Scan for the cell matching the given text and deliver its [X, Y] coordinate at center. 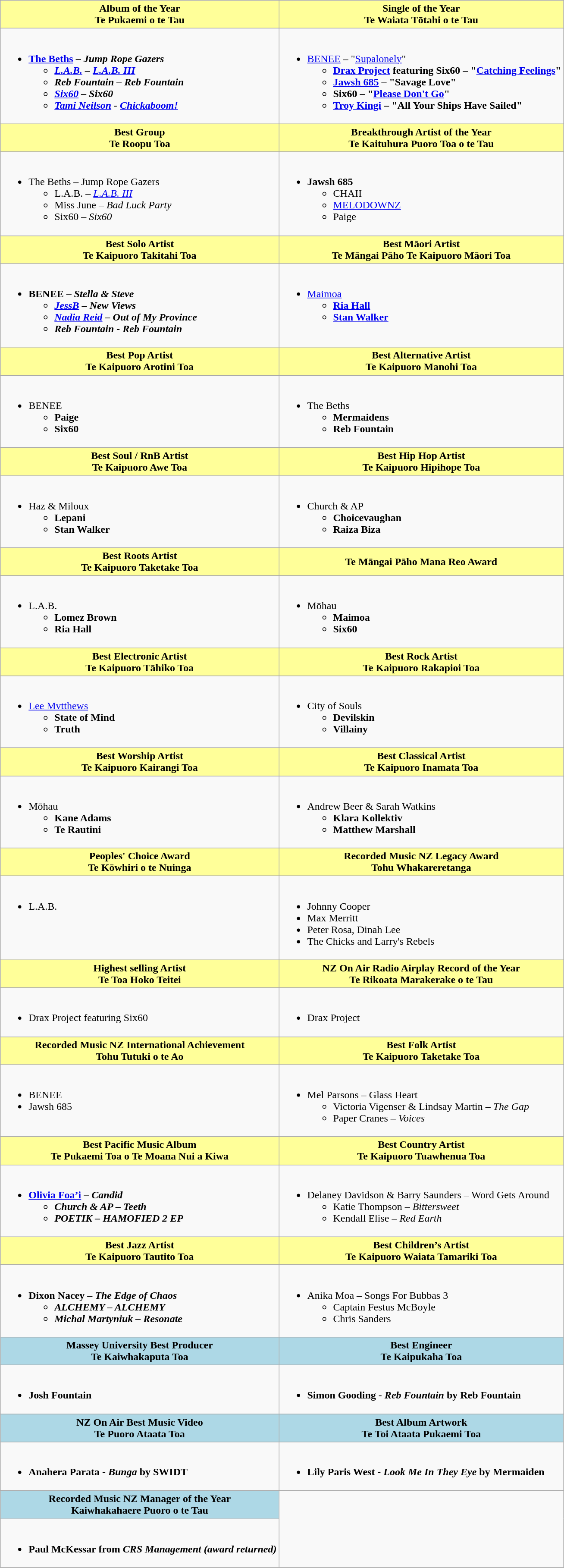
Simon Gooding - Reb Fountain by Reb Fountain [421, 1389]
L.A.B.Lomez BrownRia Hall [140, 612]
Best Roots ArtistTe Kaipuoro Taketake Toa [140, 562]
Album of the YearTe Pukaemi o te Tau [140, 15]
Anahera Parata - Bunga by SWIDT [140, 1467]
BENEEPaigeSix60 [140, 412]
Best Country ArtistTe Kaipuoro Tuawhenua Toa [421, 1151]
Lily Paris West - Look Me In They Eye by Mermaiden [421, 1467]
Recorded Music NZ International AchievementTohu Tutuki o te Ao [140, 1051]
Best Māori ArtistTe Māngai Pāho Te Kaipuoro Māori Toa [421, 249]
Peoples' Choice AwardTe Kōwhiri o te Nuinga [140, 862]
Olivia Foa’i – CandidChurch & AP – TeethPOETIK – HAMOFIED 2 EP [140, 1201]
Best Children’s ArtistTe Kaipuoro Waiata Tamariki Toa [421, 1251]
Best Classical ArtistTe Kaipuoro Inamata Toa [421, 762]
BENEEJawsh 685 [140, 1101]
NZ On Air Best Music VideoTe Puoro Ataata Toa [140, 1428]
Jawsh 685CHAIIMELODOWNZPaige [421, 194]
Paul McKessar from CRS Management (award returned) [140, 1543]
The Beths – Jump Rope GazersL.A.B. – L.A.B. IIIMiss June – Bad Luck PartySix60 – Six60 [140, 194]
Te Māngai Pāho Mana Reo Award [421, 562]
Best Folk ArtistTe Kaipuoro Taketake Toa [421, 1051]
BENEE – Stella & SteveJessB – New ViewsNadia Reid – Out of My ProvinceReb Fountain - Reb Fountain [140, 305]
Mel Parsons – Glass HeartVictoria Vigenser & Lindsay Martin – The GapPaper Cranes – Voices [421, 1101]
Recorded Music NZ Legacy AwardTohu Whakareretanga [421, 862]
Best Alternative ArtistTe Kaipuoro Manohi Toa [421, 361]
Dixon Nacey – The Edge of ChaosALCHEMY – ALCHEMYMichal Martyniuk – Resonate [140, 1301]
L.A.B. [140, 918]
Josh Fountain [140, 1389]
Drax Project featuring Six60 [140, 1012]
Best Hip Hop ArtistTe Kaipuoro Hipihope Toa [421, 462]
The BethsMermaidensReb Fountain [421, 412]
Single of the YearTe Waiata Tōtahi o te Tau [421, 15]
Lee MvtthewsState of MindTruth [140, 712]
Highest selling ArtistTe Toa Hoko Teitei [140, 974]
City of SoulsDevilskinVillainy [421, 712]
Church & APChoicevaughanRaiza Biza [421, 512]
Best Rock ArtistTe Kaipuoro Rakapioi Toa [421, 662]
Best Jazz ArtistTe Kaipuoro Tautito Toa [140, 1251]
Anika Moa – Songs For Bubbas 3Captain Festus McBoyleChris Sanders [421, 1301]
Delaney Davidson & Barry Saunders – Word Gets AroundKatie Thompson – BittersweetKendall Elise – Red Earth [421, 1201]
Massey University Best ProducerTe Kaiwhakaputa Toa [140, 1351]
Best Album ArtworkTe Toi Ataata Pukaemi Toa [421, 1428]
Breakthrough Artist of the YearTe Kaituhura Puoro Toa o te Tau [421, 138]
Best Electronic ArtistTe Kaipuoro Tāhiko Toa [140, 662]
Best Worship ArtistTe Kaipuoro Kairangi Toa [140, 762]
MōhauKane AdamsTe Rautini [140, 812]
Best Pop ArtistTe Kaipuoro Arotini Toa [140, 361]
Drax Project [421, 1012]
Haz & MilouxLepaniStan Walker [140, 512]
NZ On Air Radio Airplay Record of the YearTe Rikoata Marakerake o te Tau [421, 974]
Best EngineerTe Kaipukaha Toa [421, 1351]
Best Solo ArtistTe Kaipuoro Takitahi Toa [140, 249]
Best GroupTe Roopu Toa [140, 138]
MōhauMaimoaSix60 [421, 612]
Johnny CooperMax MerrittPeter Rosa, Dinah LeeThe Chicks and Larry's Rebels [421, 918]
MaimoaRia HallStan Walker [421, 305]
Best Pacific Music AlbumTe Pukaemi Toa o Te Moana Nui a Kiwa [140, 1151]
Andrew Beer & Sarah WatkinsKlara KollektivMatthew Marshall [421, 812]
Best Soul / RnB ArtistTe Kaipuoro Awe Toa [140, 462]
Recorded Music NZ Manager of the YearKaiwhakahaere Puoro o te Tau [140, 1505]
The Beths – Jump Rope GazersL.A.B. – L.A.B. IIIReb Fountain – Reb FountainSix60 – Six60Tami Neilson - Chickaboom! [140, 76]
